Scan for the cell matching the given text and deliver its (x, y) coordinate at center. 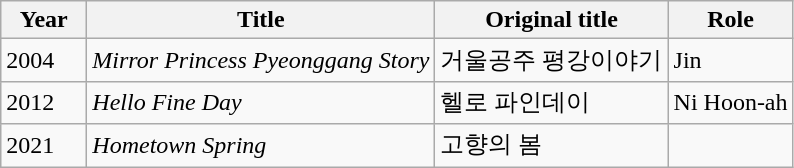
Hometown Spring (261, 146)
Role (730, 20)
Year (44, 20)
Title (261, 20)
Jin (730, 60)
Ni Hoon-ah (730, 102)
고향의 봄 (552, 146)
2021 (44, 146)
Original title (552, 20)
2004 (44, 60)
헬로 파인데이 (552, 102)
Hello Fine Day (261, 102)
거울공주 평강이야기 (552, 60)
2012 (44, 102)
Mirror Princess Pyeonggang Story (261, 60)
